Output the [x, y] coordinate of the center of the cell containing the given text.  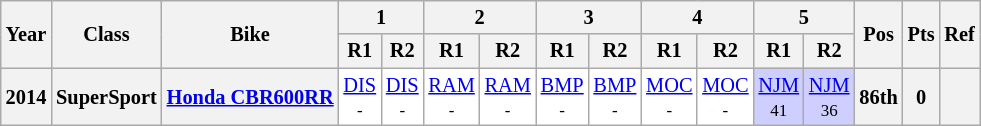
0 [922, 97]
3 [588, 17]
2 [480, 17]
5 [804, 17]
NJM36 [829, 97]
86th [878, 97]
Honda CBR600RR [250, 97]
NJM41 [779, 97]
1 [380, 17]
Bike [250, 34]
Class [106, 34]
Pts [922, 34]
2014 [26, 97]
Pos [878, 34]
Year [26, 34]
SuperSport [106, 97]
4 [697, 17]
Ref [959, 34]
